From the cell containing the given text, extract its center point as (x, y) coordinate. 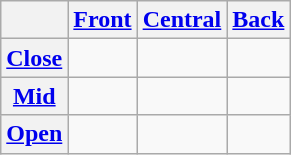
Front (102, 20)
Close (34, 58)
Central (182, 20)
Back (258, 20)
Open (34, 134)
Mid (34, 96)
